Extract the [x, y] coordinate from the center of the cell holding the provided text.  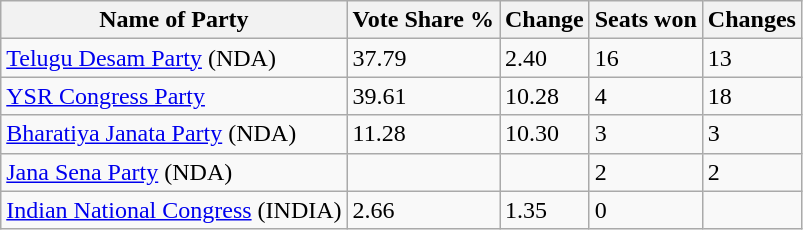
10.30 [545, 134]
13 [752, 58]
Vote Share % [423, 20]
Indian National Congress (INDIA) [174, 210]
0 [646, 210]
1.35 [545, 210]
18 [752, 96]
Jana Sena Party (NDA) [174, 172]
16 [646, 58]
4 [646, 96]
Changes [752, 20]
37.79 [423, 58]
Change [545, 20]
10.28 [545, 96]
Seats won [646, 20]
YSR Congress Party [174, 96]
11.28 [423, 134]
Name of Party [174, 20]
Telugu Desam Party (NDA) [174, 58]
Bharatiya Janata Party (NDA) [174, 134]
2.40 [545, 58]
39.61 [423, 96]
2.66 [423, 210]
